Determine the [X, Y] coordinate at the center of the cell enclosing the given text.  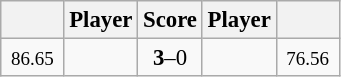
3–0 [170, 58]
Score [170, 20]
86.65 [32, 58]
76.56 [308, 58]
